Return the (x, y) coordinate for the center point of the cell that contains the specified text.  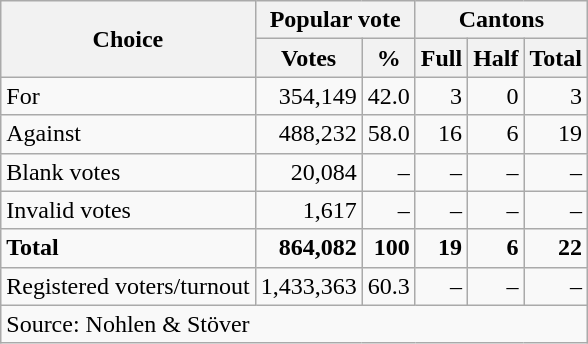
1,617 (308, 210)
Half (496, 58)
Cantons (501, 20)
Invalid votes (128, 210)
100 (388, 248)
Blank votes (128, 172)
Against (128, 134)
Votes (308, 58)
60.3 (388, 286)
Choice (128, 39)
0 (496, 96)
1,433,363 (308, 286)
% (388, 58)
For (128, 96)
22 (556, 248)
864,082 (308, 248)
16 (441, 134)
Registered voters/turnout (128, 286)
Source: Nohlen & Stöver (294, 324)
42.0 (388, 96)
Full (441, 58)
488,232 (308, 134)
354,149 (308, 96)
20,084 (308, 172)
58.0 (388, 134)
Popular vote (335, 20)
